From the cell containing the given text, extract its center point as [x, y] coordinate. 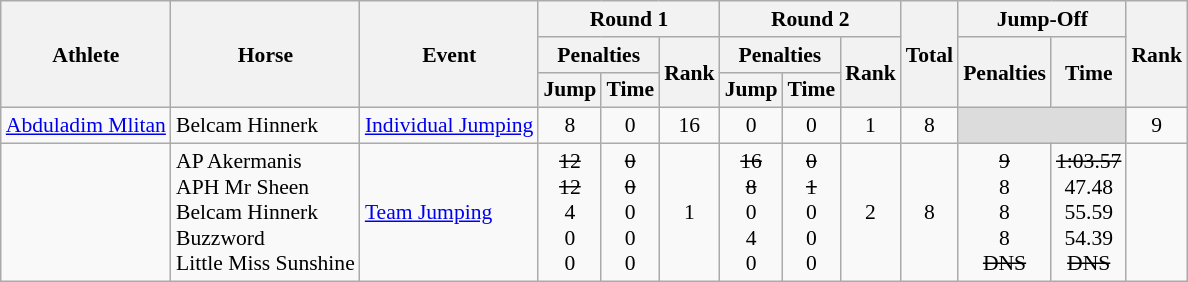
168040 [752, 213]
Team Jumping [450, 213]
Round 2 [810, 19]
1:03.5747.4855.5954.39DNS [1088, 213]
Horse [266, 54]
00000 [630, 213]
2 [870, 213]
Total [930, 54]
9 [1156, 126]
Belcam Hinnerk [266, 126]
Individual Jumping [450, 126]
Athlete [86, 54]
16 [690, 126]
Abduladim Mlitan [86, 126]
9888DNS [1004, 213]
Event [450, 54]
Jump-Off [1042, 19]
Round 1 [628, 19]
1212400 [570, 213]
AP AkermanisAPH Mr SheenBelcam HinnerkBuzzwordLittle Miss Sunshine [266, 213]
01000 [812, 213]
